Find where the given text appears and provide that cell's center as (x, y) coordinate. 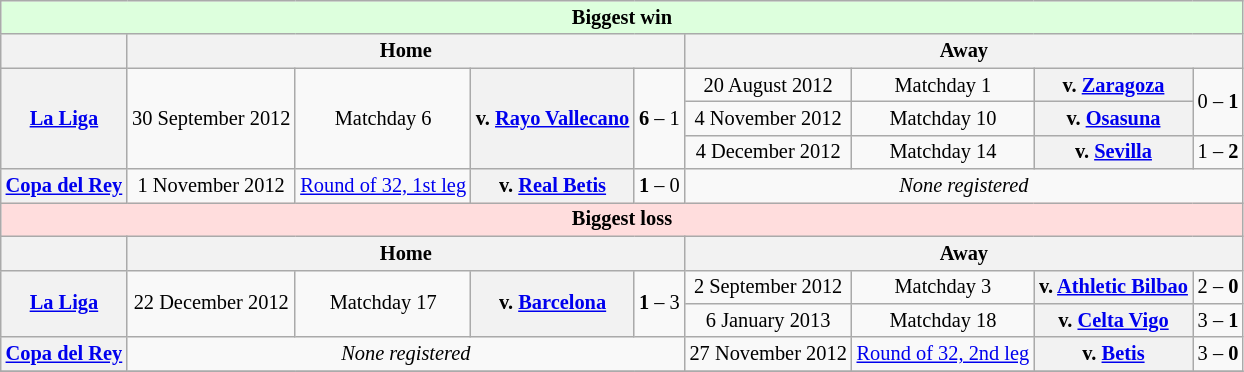
Biggest loss (622, 219)
2 September 2012 (768, 287)
Matchday 18 (943, 320)
1 – 3 (659, 304)
v. Celta Vigo (1114, 320)
Matchday 14 (943, 152)
v. Osasuna (1114, 118)
27 November 2012 (768, 354)
3 – 0 (1218, 354)
v. Rayo Vallecano (552, 118)
v. Sevilla (1114, 152)
2 – 0 (1218, 287)
Matchday 17 (383, 304)
v. Real Betis (552, 186)
v. Zaragoza (1114, 85)
22 December 2012 (211, 304)
0 – 1 (1218, 102)
4 November 2012 (768, 118)
v. Athletic Bilbao (1114, 287)
6 January 2013 (768, 320)
v. Barcelona (552, 304)
6 – 1 (659, 118)
3 – 1 (1218, 320)
Matchday 10 (943, 118)
v. Betis (1114, 354)
30 September 2012 (211, 118)
20 August 2012 (768, 85)
Biggest win (622, 17)
1 – 2 (1218, 152)
1 – 0 (659, 186)
Round of 32, 1st leg (383, 186)
Round of 32, 2nd leg (943, 354)
1 November 2012 (211, 186)
Matchday 6 (383, 118)
Matchday 1 (943, 85)
Matchday 3 (943, 287)
4 December 2012 (768, 152)
